Extract the (x, y) coordinate from the center of the cell holding the provided text.  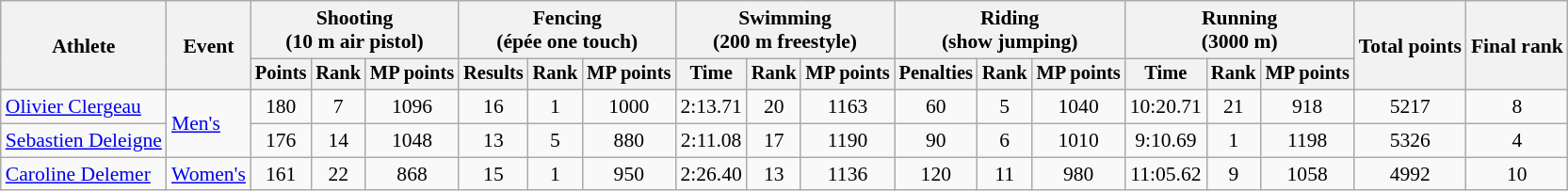
Swimming(200 m freestyle) (784, 30)
176 (281, 141)
950 (629, 174)
Results (493, 74)
5326 (1411, 141)
7 (338, 107)
1198 (1307, 141)
120 (936, 174)
21 (1234, 107)
1096 (412, 107)
15 (493, 174)
22 (338, 174)
Final rank (1517, 45)
1000 (629, 107)
918 (1307, 107)
Penalties (936, 74)
1010 (1079, 141)
11 (1005, 174)
1048 (412, 141)
Total points (1411, 45)
Shooting(10 m air pistol) (354, 30)
1190 (848, 141)
1040 (1079, 107)
60 (936, 107)
Riding(show jumping) (1010, 30)
17 (774, 141)
14 (338, 141)
1136 (848, 174)
6 (1005, 141)
9 (1234, 174)
Caroline Delemer (84, 174)
161 (281, 174)
8 (1517, 107)
11:05.62 (1166, 174)
980 (1079, 174)
10:20.71 (1166, 107)
20 (774, 107)
4 (1517, 141)
Athlete (84, 45)
1163 (848, 107)
2:11.08 (710, 141)
2:13.71 (710, 107)
5217 (1411, 107)
9:10.69 (1166, 141)
90 (936, 141)
Event (209, 45)
180 (281, 107)
Fencing(épée one touch) (567, 30)
Men's (209, 124)
Sebastien Deleigne (84, 141)
868 (412, 174)
1058 (1307, 174)
16 (493, 107)
880 (629, 141)
2:26.40 (710, 174)
4992 (1411, 174)
Running(3000 m) (1239, 30)
Women's (209, 174)
Olivier Clergeau (84, 107)
10 (1517, 174)
Points (281, 74)
